Detect which cell encompasses the target text, then output its [X, Y] center coordinate. 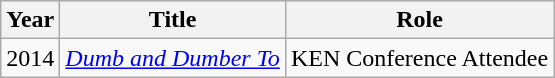
Year [30, 20]
2014 [30, 58]
Role [419, 20]
KEN Conference Attendee [419, 58]
Title [173, 20]
Dumb and Dumber To [173, 58]
